Capture the cell that displays the provided text and extract its (X, Y) central coordinate. 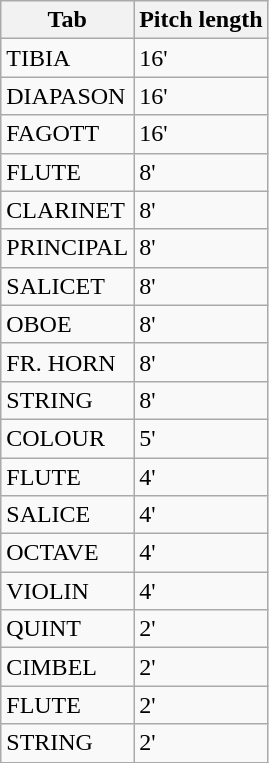
5' (201, 438)
CLARINET (68, 210)
DIAPASON (68, 96)
SALICE (68, 515)
OBOE (68, 324)
COLOUR (68, 438)
OCTAVE (68, 553)
PRINCIPAL (68, 248)
SALICET (68, 286)
TIBIA (68, 58)
CIMBEL (68, 667)
Tab (68, 20)
FAGOTT (68, 134)
FR. HORN (68, 362)
Pitch length (201, 20)
VIOLIN (68, 591)
QUINT (68, 629)
